Find where the given text appears and provide that cell's center as [X, Y] coordinate. 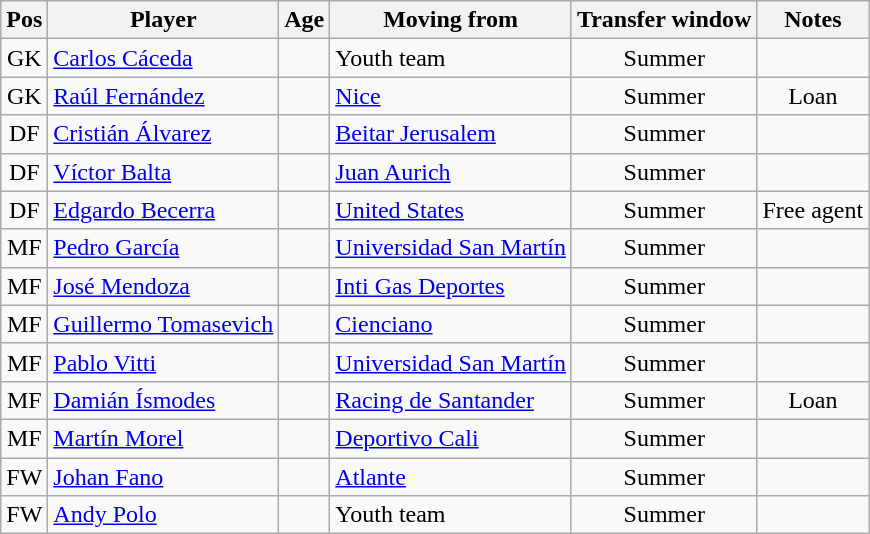
Cristián Álvarez [164, 134]
Player [164, 20]
Atlante [451, 477]
Martín Morel [164, 438]
José Mendoza [164, 286]
Edgardo Becerra [164, 210]
Cienciano [451, 324]
Deportivo Cali [451, 438]
Pedro García [164, 248]
Damián Ísmodes [164, 400]
Notes [813, 20]
Nice [451, 96]
Beitar Jerusalem [451, 134]
Free agent [813, 210]
Johan Fano [164, 477]
Raúl Fernández [164, 96]
Víctor Balta [164, 172]
United States [451, 210]
Andy Polo [164, 515]
Age [304, 20]
Juan Aurich [451, 172]
Pablo Vitti [164, 362]
Carlos Cáceda [164, 58]
Guillermo Tomasevich [164, 324]
Inti Gas Deportes [451, 286]
Transfer window [664, 20]
Moving from [451, 20]
Racing de Santander [451, 400]
Pos [24, 20]
